Extract the [x, y] coordinate from the center of the cell holding the provided text.  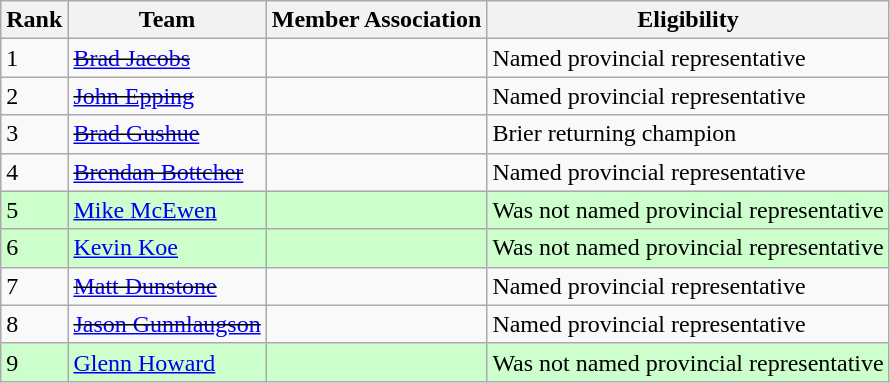
John Epping [167, 96]
2 [34, 96]
9 [34, 362]
6 [34, 248]
8 [34, 324]
Eligibility [688, 20]
Jason Gunnlaugson [167, 324]
5 [34, 210]
Kevin Koe [167, 248]
3 [34, 134]
4 [34, 172]
Mike McEwen [167, 210]
Matt Dunstone [167, 286]
Member Association [376, 20]
1 [34, 58]
Brad Gushue [167, 134]
7 [34, 286]
Brier returning champion [688, 134]
Rank [34, 20]
Brendan Bottcher [167, 172]
Glenn Howard [167, 362]
Brad Jacobs [167, 58]
Team [167, 20]
